For the text-containing cell, return its midpoint in [X, Y] coordinate format. 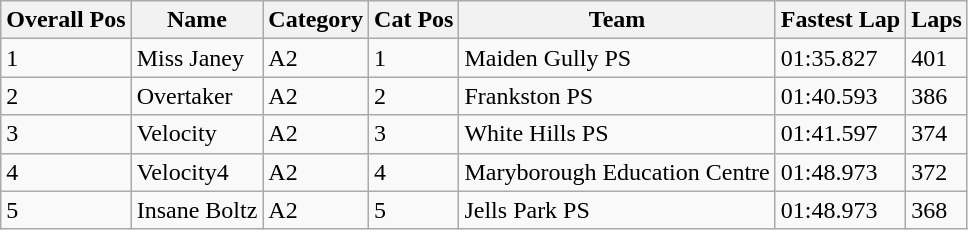
01:35.827 [840, 58]
Insane Boltz [197, 210]
401 [937, 58]
374 [937, 134]
Frankston PS [617, 96]
Maiden Gully PS [617, 58]
Laps [937, 20]
White Hills PS [617, 134]
Fastest Lap [840, 20]
Cat Pos [414, 20]
Velocity [197, 134]
Overall Pos [66, 20]
Overtaker [197, 96]
Team [617, 20]
Jells Park PS [617, 210]
368 [937, 210]
01:41.597 [840, 134]
372 [937, 172]
386 [937, 96]
Maryborough Education Centre [617, 172]
01:40.593 [840, 96]
Velocity4 [197, 172]
Miss Janey [197, 58]
Category [316, 20]
Name [197, 20]
